Find where the given text appears and provide that cell's center as (x, y) coordinate. 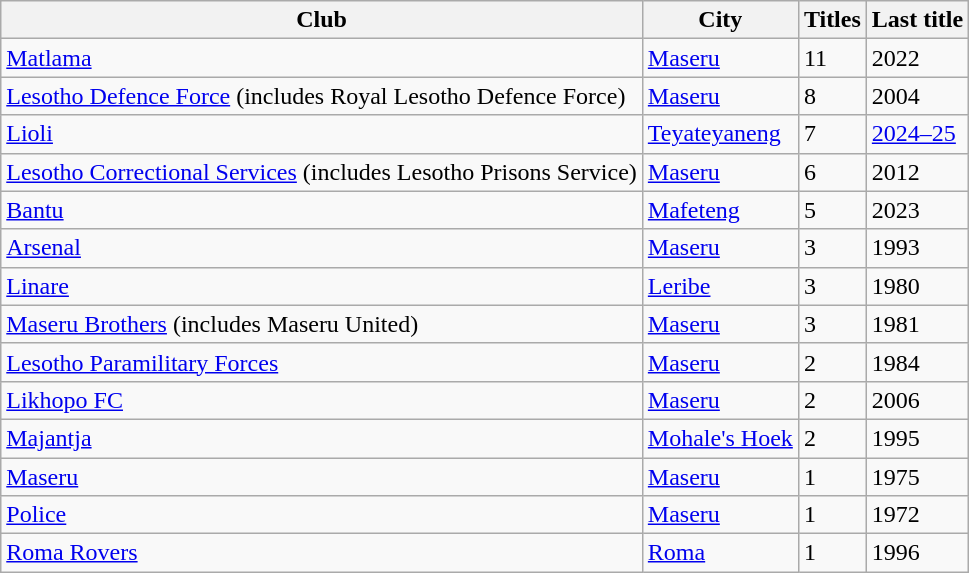
Police (322, 515)
6 (832, 172)
2006 (917, 400)
Maseru Brothers (includes Maseru United) (322, 324)
1980 (917, 286)
Leribe (720, 286)
2022 (917, 58)
Lesotho Defence Force (includes Royal Lesotho Defence Force) (322, 96)
1996 (917, 553)
Titles (832, 20)
1993 (917, 248)
Teyateyaneng (720, 134)
Lioli (322, 134)
Club (322, 20)
2012 (917, 172)
2024–25 (917, 134)
1975 (917, 477)
1981 (917, 324)
5 (832, 210)
Likhopo FC (322, 400)
Roma (720, 553)
8 (832, 96)
11 (832, 58)
Linare (322, 286)
Last title (917, 20)
Lesotho Paramilitary Forces (322, 362)
1984 (917, 362)
Lesotho Correctional Services (includes Lesotho Prisons Service) (322, 172)
Mohale's Hoek (720, 438)
1972 (917, 515)
7 (832, 134)
2004 (917, 96)
Matlama (322, 58)
Arsenal (322, 248)
Bantu (322, 210)
City (720, 20)
2023 (917, 210)
Majantja (322, 438)
1995 (917, 438)
Mafeteng (720, 210)
Roma Rovers (322, 553)
